For the text-containing cell, return its midpoint in (X, Y) coordinate format. 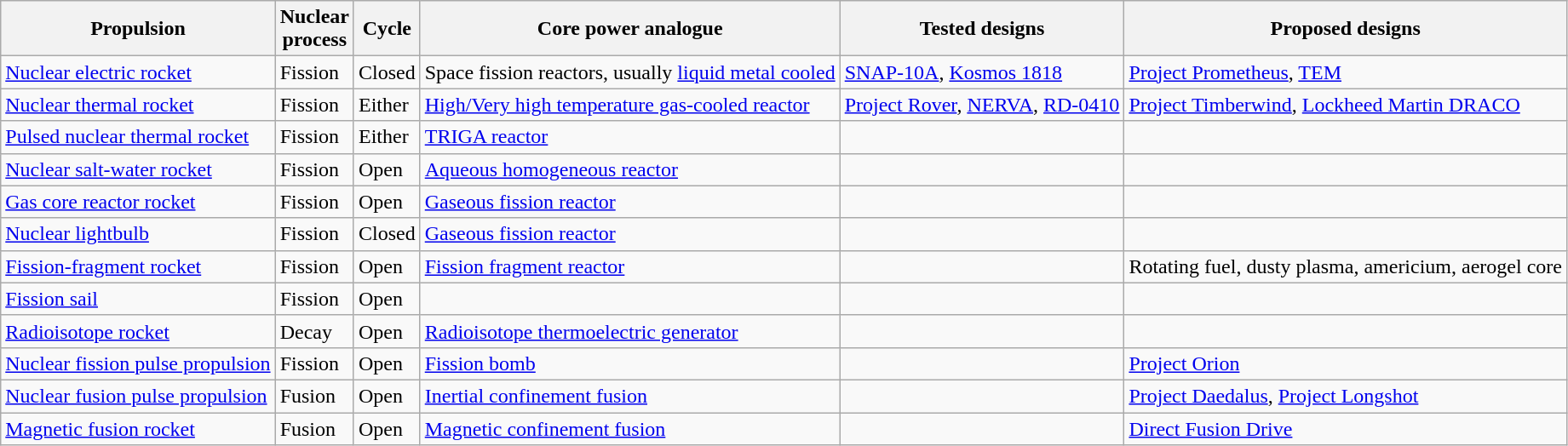
Project Daedalus, Project Longshot (1346, 396)
Pulsed nuclear thermal rocket (138, 137)
Nuclear salt-water rocket (138, 169)
Aqueous homogeneous reactor (630, 169)
High/Very high temperature gas-cooled reactor (630, 105)
Fission fragment reactor (630, 266)
TRIGA reactor (630, 137)
Radioisotope thermoelectric generator (630, 331)
Magnetic fusion rocket (138, 428)
Nuclearprocess (314, 29)
Project Orion (1346, 363)
Fission bomb (630, 363)
Gas core reactor rocket (138, 202)
Project Rover, NERVA, RD-0410 (982, 105)
Nuclear fission pulse propulsion (138, 363)
Nuclear electric rocket (138, 72)
Proposed designs (1346, 29)
Space fission reactors, usually liquid metal cooled (630, 72)
Magnetic confinement fusion (630, 428)
Cycle (387, 29)
Rotating fuel, dusty plasma, americium, aerogel core (1346, 266)
Decay (314, 331)
Inertial confinement fusion (630, 396)
Propulsion (138, 29)
Nuclear fusion pulse propulsion (138, 396)
SNAP-10A, Kosmos 1818 (982, 72)
Tested designs (982, 29)
Nuclear lightbulb (138, 234)
Direct Fusion Drive (1346, 428)
Fission sail (138, 299)
Radioisotope rocket (138, 331)
Project Prometheus, TEM (1346, 72)
Nuclear thermal rocket (138, 105)
Core power analogue (630, 29)
Fission-fragment rocket (138, 266)
Project Timberwind, Lockheed Martin DRACO (1346, 105)
